For the text-containing cell, return its midpoint in (X, Y) coordinate format. 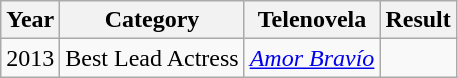
Category (152, 20)
Result (418, 20)
Amor Bravío (312, 58)
Telenovela (312, 20)
2013 (30, 58)
Year (30, 20)
Best Lead Actress (152, 58)
